Return [x, y] of the center of cell containing provided text 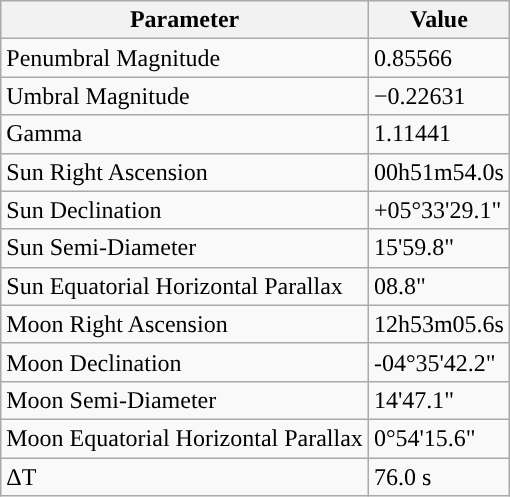
Penumbral Magnitude [185, 58]
Moon Equatorial Horizontal Parallax [185, 438]
Moon Declination [185, 362]
-04°35'42.2" [438, 362]
−0.22631 [438, 96]
12h53m05.6s [438, 324]
Moon Right Ascension [185, 324]
Gamma [185, 134]
Sun Equatorial Horizontal Parallax [185, 286]
0.85566 [438, 58]
00h51m54.0s [438, 172]
15'59.8" [438, 248]
Sun Right Ascension [185, 172]
Umbral Magnitude [185, 96]
14'47.1" [438, 400]
Moon Semi-Diameter [185, 400]
0°54'15.6" [438, 438]
08.8" [438, 286]
Value [438, 20]
ΔT [185, 477]
+05°33'29.1" [438, 210]
Sun Declination [185, 210]
Sun Semi-Diameter [185, 248]
Parameter [185, 20]
76.0 s [438, 477]
1.11441 [438, 134]
